Determine the [X, Y] coordinate at the center of the cell enclosing the given text.  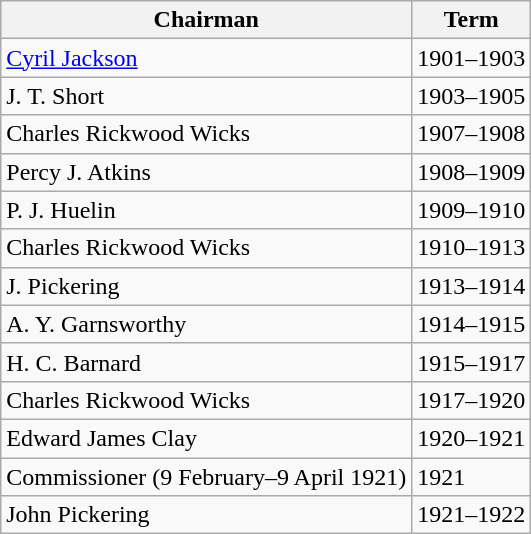
Percy J. Atkins [206, 172]
J. T. Short [206, 96]
1920–1921 [472, 438]
1917–1920 [472, 400]
A. Y. Garnsworthy [206, 324]
Chairman [206, 20]
1903–1905 [472, 96]
1910–1913 [472, 248]
Cyril Jackson [206, 58]
John Pickering [206, 515]
1908–1909 [472, 172]
1909–1910 [472, 210]
Term [472, 20]
H. C. Barnard [206, 362]
Edward James Clay [206, 438]
J. Pickering [206, 286]
1913–1914 [472, 286]
1901–1903 [472, 58]
1921 [472, 477]
1907–1908 [472, 134]
Commissioner (9 February–9 April 1921) [206, 477]
1921–1922 [472, 515]
P. J. Huelin [206, 210]
1914–1915 [472, 324]
1915–1917 [472, 362]
